Capture the cell that displays the provided text and extract its [X, Y] central coordinate. 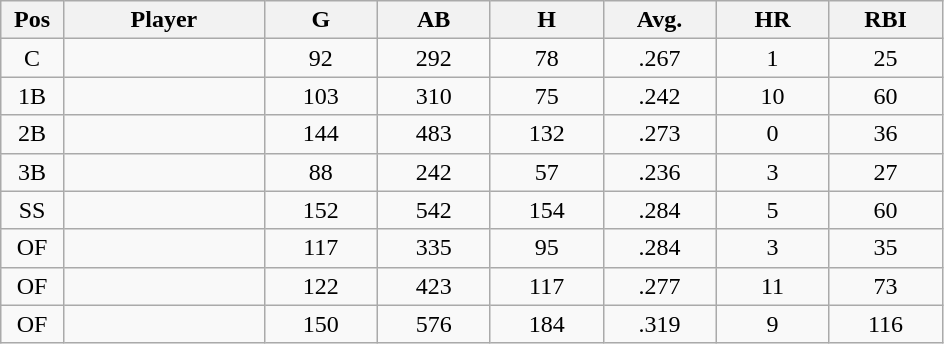
483 [434, 134]
25 [886, 58]
132 [546, 134]
35 [886, 248]
423 [434, 286]
5 [772, 210]
11 [772, 286]
103 [320, 96]
1B [32, 96]
88 [320, 172]
9 [772, 324]
152 [320, 210]
184 [546, 324]
Avg. [660, 20]
154 [546, 210]
36 [886, 134]
.242 [660, 96]
27 [886, 172]
292 [434, 58]
.319 [660, 324]
576 [434, 324]
75 [546, 96]
122 [320, 286]
95 [546, 248]
116 [886, 324]
10 [772, 96]
.267 [660, 58]
542 [434, 210]
3B [32, 172]
310 [434, 96]
Pos [32, 20]
335 [434, 248]
G [320, 20]
92 [320, 58]
242 [434, 172]
Player [164, 20]
HR [772, 20]
144 [320, 134]
73 [886, 286]
2B [32, 134]
SS [32, 210]
.273 [660, 134]
.236 [660, 172]
1 [772, 58]
0 [772, 134]
C [32, 58]
57 [546, 172]
AB [434, 20]
RBI [886, 20]
.277 [660, 286]
H [546, 20]
150 [320, 324]
78 [546, 58]
